Locate the cell with the specified text and output its (X, Y) center coordinate. 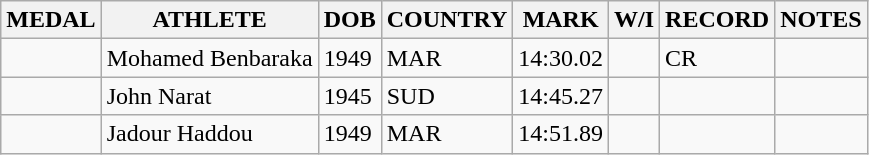
John Narat (210, 96)
Jadour Haddou (210, 134)
SUD (447, 96)
COUNTRY (447, 20)
W/I (634, 20)
1945 (350, 96)
14:51.89 (561, 134)
RECORD (718, 20)
NOTES (821, 20)
MARK (561, 20)
MEDAL (51, 20)
CR (718, 58)
DOB (350, 20)
ATHLETE (210, 20)
14:30.02 (561, 58)
Mohamed Benbaraka (210, 58)
14:45.27 (561, 96)
